Capture the cell that displays the provided text and extract its [x, y] central coordinate. 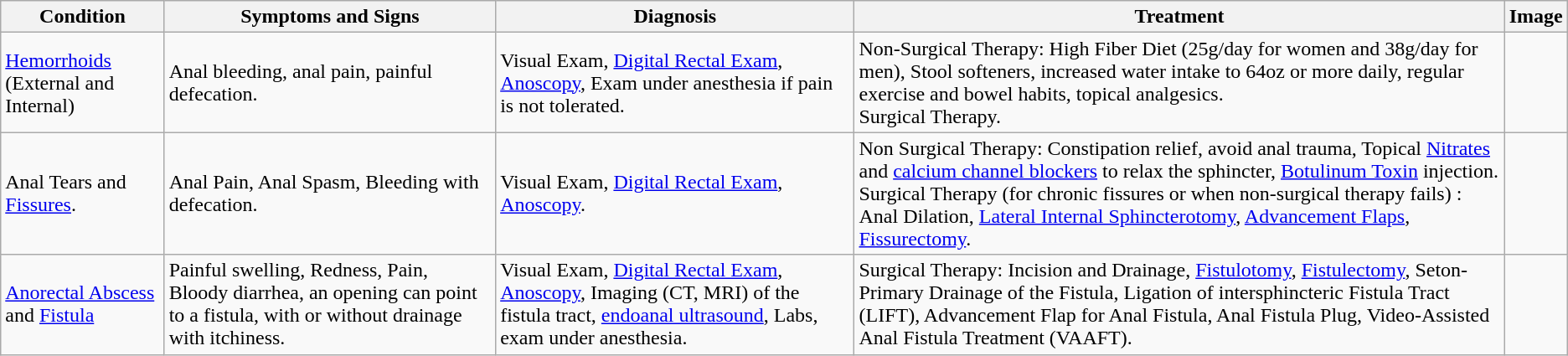
Anal Pain, Anal Spasm, Bleeding with defecation. [330, 193]
Anal bleeding, anal pain, painful defecation. [330, 82]
Visual Exam, Digital Rectal Exam, Anoscopy, Exam under anesthesia if pain is not tolerated. [675, 82]
Diagnosis [675, 17]
Condition [82, 17]
Visual Exam, Digital Rectal Exam, Anoscopy, Imaging (CT, MRI) of the fistula tract, endoanal ultrasound, Labs, exam under anesthesia. [675, 305]
Image [1536, 17]
Anal Tears and Fissures. [82, 193]
Visual Exam, Digital Rectal Exam, Anoscopy. [675, 193]
Symptoms and Signs [330, 17]
Anorectal Abscess and Fistula [82, 305]
Hemorrhoids (External and Internal) [82, 82]
Painful swelling, Redness, Pain, Bloody diarrhea, an opening can point to a fistula, with or without drainage with itchiness. [330, 305]
Treatment [1179, 17]
